Find where the given text appears and provide that cell's center as [x, y] coordinate. 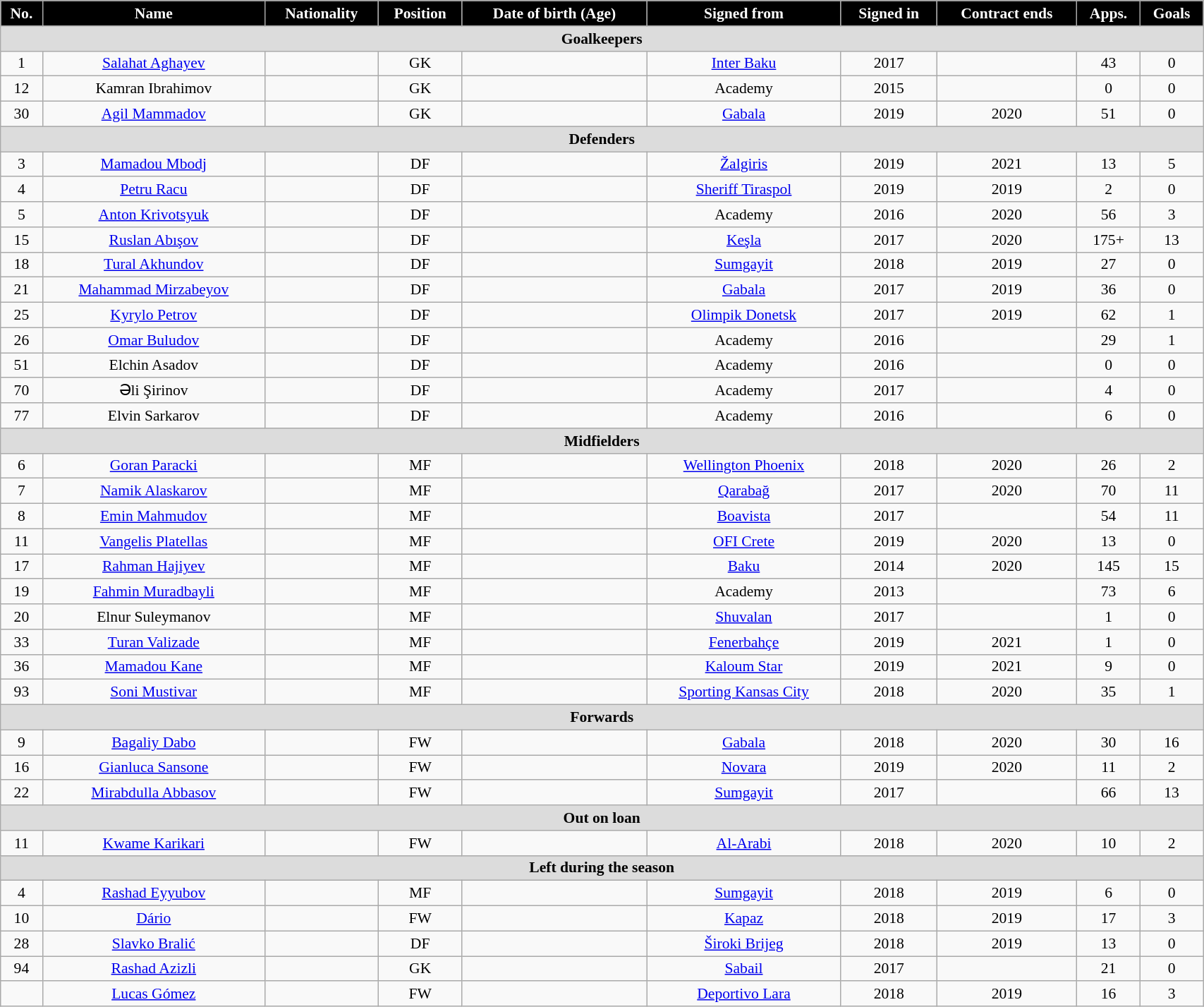
Al-Arabi [744, 843]
28 [21, 943]
43 [1109, 64]
18 [21, 265]
56 [1109, 215]
93 [21, 692]
Mamadou Kane [154, 667]
Mahammad Mirzabeyov [154, 290]
Kyrylo Petrov [154, 315]
Gianluca Sansone [154, 768]
27 [1109, 265]
Rashad Azizli [154, 969]
54 [1109, 517]
Defenders [602, 139]
Agil Mammadov [154, 114]
Kapaz [744, 919]
Mamadou Mbodj [154, 164]
2015 [889, 89]
Omar Buludov [154, 340]
OFI Crete [744, 541]
Shuvalan [744, 617]
Apps. [1109, 13]
66 [1109, 793]
Mirabdulla Abbasov [154, 793]
Bagaliy Dabo [154, 742]
Žalgiris [744, 164]
Elchin Asadov [154, 366]
Kamran Ibrahimov [154, 89]
Petru Racu [154, 190]
25 [21, 315]
Fenerbahçe [744, 642]
62 [1109, 315]
Əli Şirinov [154, 391]
Fahmin Muradbayli [154, 592]
20 [21, 617]
Rashad Eyyubov [154, 893]
145 [1109, 567]
Tural Akhundov [154, 265]
Novara [744, 768]
Nationality [322, 13]
Široki Brijeg [744, 943]
2014 [889, 567]
Lucas Gómez [154, 994]
Olimpik Donetsk [744, 315]
Left during the season [602, 868]
Inter Baku [744, 64]
Sheriff Tiraspol [744, 190]
Qarabağ [744, 491]
Deportivo Lara [744, 994]
Namik Alaskarov [154, 491]
Rahman Hajiyev [154, 567]
Contract ends [1007, 13]
22 [21, 793]
Goalkeepers [602, 39]
175+ [1109, 240]
Emin Mahmudov [154, 517]
Slavko Bralić [154, 943]
Kwame Karikari [154, 843]
Elvin Sarkarov [154, 416]
Midfielders [602, 441]
Ruslan Abışov [154, 240]
Date of birth (Age) [554, 13]
Signed in [889, 13]
77 [21, 416]
Dário [154, 919]
Position [420, 13]
7 [21, 491]
Soni Mustivar [154, 692]
Boavista [744, 517]
No. [21, 13]
Baku [744, 567]
Goals [1172, 13]
Elnur Suleymanov [154, 617]
Out on loan [602, 818]
Vangelis Platellas [154, 541]
29 [1109, 340]
73 [1109, 592]
Forwards [602, 718]
Wellington Phoenix [744, 466]
19 [21, 592]
Keşla [744, 240]
Signed from [744, 13]
Kaloum Star [744, 667]
Sabail [744, 969]
Salahat Aghayev [154, 64]
8 [21, 517]
2013 [889, 592]
12 [21, 89]
Turan Valizade [154, 642]
94 [21, 969]
33 [21, 642]
Sporting Kansas City [744, 692]
Goran Paracki [154, 466]
Name [154, 13]
35 [1109, 692]
Anton Krivotsyuk [154, 215]
